Locate the cell with the specified text and output its (x, y) center coordinate. 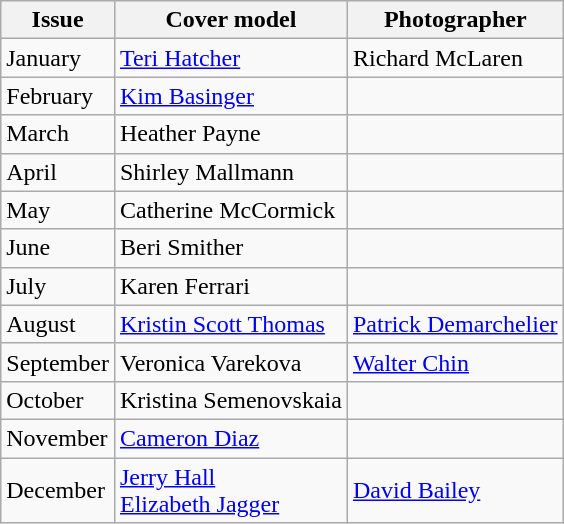
Issue (58, 20)
Walter Chin (455, 362)
Kim Basinger (230, 96)
May (58, 210)
Richard McLaren (455, 58)
Beri Smither (230, 248)
David Bailey (455, 490)
Patrick Demarchelier (455, 324)
September (58, 362)
Cameron Diaz (230, 438)
August (58, 324)
Catherine McCormick (230, 210)
Shirley Mallmann (230, 172)
Kristina Semenovskaia (230, 400)
Kristin Scott Thomas (230, 324)
Photographer (455, 20)
April (58, 172)
Heather Payne (230, 134)
Karen Ferrari (230, 286)
July (58, 286)
March (58, 134)
January (58, 58)
November (58, 438)
October (58, 400)
Jerry Hall Elizabeth Jagger (230, 490)
June (58, 248)
December (58, 490)
Veronica Varekova (230, 362)
Teri Hatcher (230, 58)
February (58, 96)
Cover model (230, 20)
